Extract the (X, Y) coordinate from the center of the cell holding the provided text.  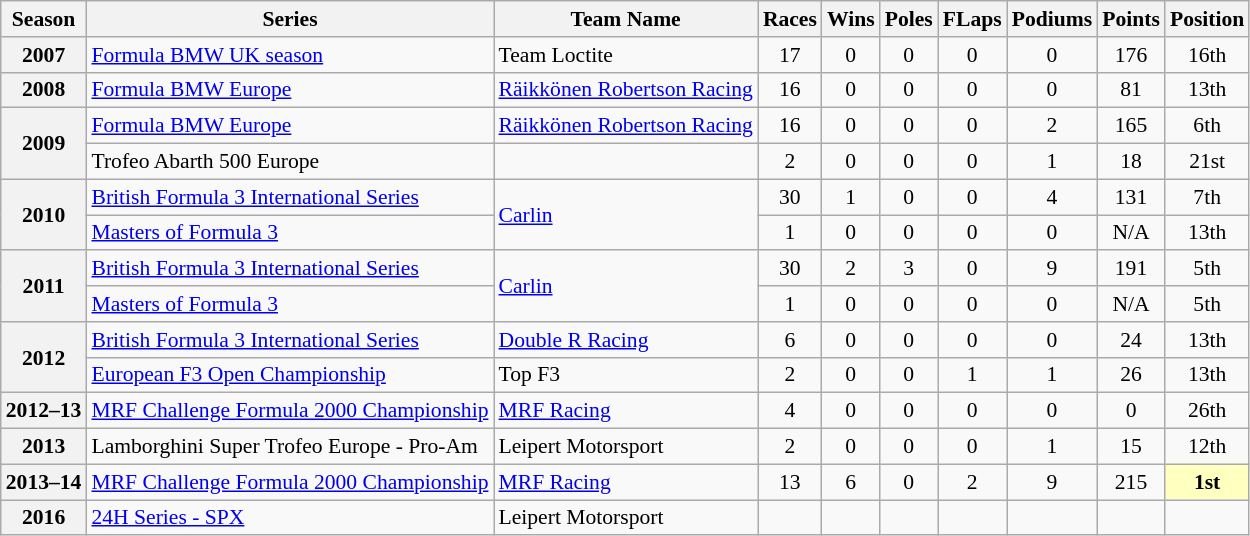
16th (1207, 55)
18 (1131, 162)
Podiums (1052, 19)
17 (790, 55)
Series (290, 19)
Formula BMW UK season (290, 55)
2008 (44, 90)
3 (909, 269)
Points (1131, 19)
26th (1207, 411)
Position (1207, 19)
Wins (851, 19)
European F3 Open Championship (290, 375)
Double R Racing (626, 340)
131 (1131, 197)
Team Name (626, 19)
2013 (44, 447)
2012 (44, 358)
Top F3 (626, 375)
FLaps (972, 19)
21st (1207, 162)
1st (1207, 482)
2012–13 (44, 411)
2009 (44, 144)
176 (1131, 55)
2010 (44, 214)
191 (1131, 269)
2011 (44, 286)
Poles (909, 19)
Lamborghini Super Trofeo Europe - Pro-Am (290, 447)
2007 (44, 55)
13 (790, 482)
165 (1131, 126)
2016 (44, 518)
6th (1207, 126)
7th (1207, 197)
15 (1131, 447)
81 (1131, 90)
Season (44, 19)
215 (1131, 482)
Team Loctite (626, 55)
26 (1131, 375)
Trofeo Abarth 500 Europe (290, 162)
24 (1131, 340)
12th (1207, 447)
Races (790, 19)
2013–14 (44, 482)
24H Series - SPX (290, 518)
